Identify which cell holds the provided text, then report its [X, Y] central coordinate. 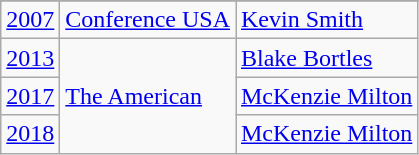
The American [148, 96]
Conference USA [148, 20]
2013 [30, 58]
2017 [30, 96]
2018 [30, 134]
Blake Bortles [327, 58]
2007 [30, 20]
Kevin Smith [327, 20]
